Provide the [x, y] coordinate of the cell's center where the given text is located.  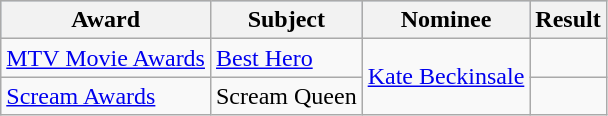
Nominee [446, 20]
Result [568, 20]
MTV Movie Awards [106, 58]
Kate Beckinsale [446, 77]
Award [106, 20]
Scream Queen [286, 96]
Subject [286, 20]
Scream Awards [106, 96]
Best Hero [286, 58]
